Scan for the cell matching the given text and deliver its [x, y] coordinate at center. 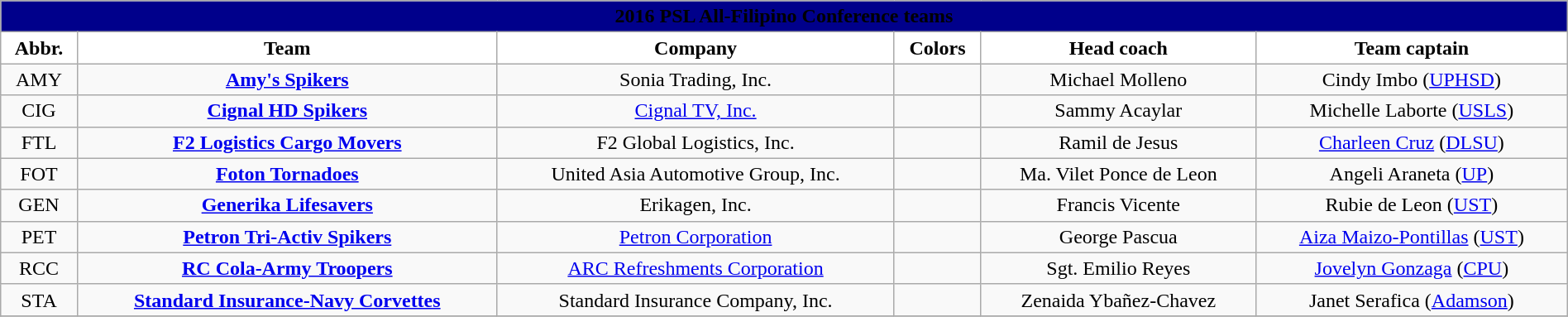
Amy's Spikers [287, 79]
Rubie de Leon (UST) [1413, 205]
Team captain [1413, 48]
F2 Logistics Cargo Movers [287, 142]
Sonia Trading, Inc. [696, 79]
2016 PSL All-Filipino Conference teams [784, 17]
United Asia Automotive Group, Inc. [696, 174]
Generika Lifesavers [287, 205]
Petron Tri-Activ Spikers [287, 237]
RC Cola-Army Troopers [287, 268]
CIG [40, 111]
PET [40, 237]
Michael Molleno [1118, 79]
Standard Insurance-Navy Corvettes [287, 300]
Abbr. [40, 48]
Michelle Laborte (USLS) [1413, 111]
George Pascua [1118, 237]
FTL [40, 142]
Jovelyn Gonzaga (CPU) [1413, 268]
RCC [40, 268]
Cignal HD Spikers [287, 111]
Erikagen, Inc. [696, 205]
Charleen Cruz (DLSU) [1413, 142]
Francis Vicente [1118, 205]
Ramil de Jesus [1118, 142]
F2 Global Logistics, Inc. [696, 142]
Colors [938, 48]
Sammy Acaylar [1118, 111]
Zenaida Ybañez-Chavez [1118, 300]
STA [40, 300]
Company [696, 48]
Cindy Imbo (UPHSD) [1413, 79]
Ma. Vilet Ponce de Leon [1118, 174]
Head coach [1118, 48]
GEN [40, 205]
Aiza Maizo-Pontillas (UST) [1413, 237]
AMY [40, 79]
Cignal TV, Inc. [696, 111]
FOT [40, 174]
Team [287, 48]
ARC Refreshments Corporation [696, 268]
Angeli Araneta (UP) [1413, 174]
Janet Serafica (Adamson) [1413, 300]
Sgt. Emilio Reyes [1118, 268]
Petron Corporation [696, 237]
Foton Tornadoes [287, 174]
Standard Insurance Company, Inc. [696, 300]
